For the text-containing cell, return its midpoint in [X, Y] coordinate format. 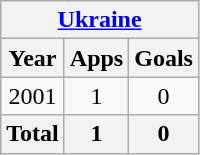
Goals [164, 58]
Total [33, 134]
Year [33, 58]
2001 [33, 96]
Apps [96, 58]
Ukraine [100, 20]
